Find where the given text appears and provide that cell's center as [x, y] coordinate. 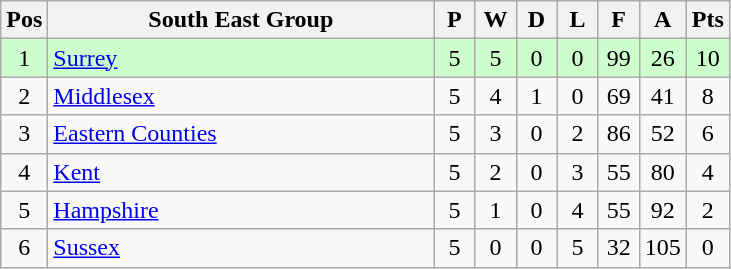
99 [618, 58]
Eastern Counties [241, 134]
A [662, 20]
P [454, 20]
8 [708, 96]
Pts [708, 20]
105 [662, 248]
92 [662, 210]
86 [618, 134]
South East Group [241, 20]
Kent [241, 172]
52 [662, 134]
Surrey [241, 58]
Hampshire [241, 210]
L [578, 20]
26 [662, 58]
80 [662, 172]
69 [618, 96]
Sussex [241, 248]
Pos [24, 20]
Middlesex [241, 96]
W [496, 20]
32 [618, 248]
F [618, 20]
10 [708, 58]
D [536, 20]
41 [662, 96]
